Output the [x, y] coordinate of the center of the cell containing the given text.  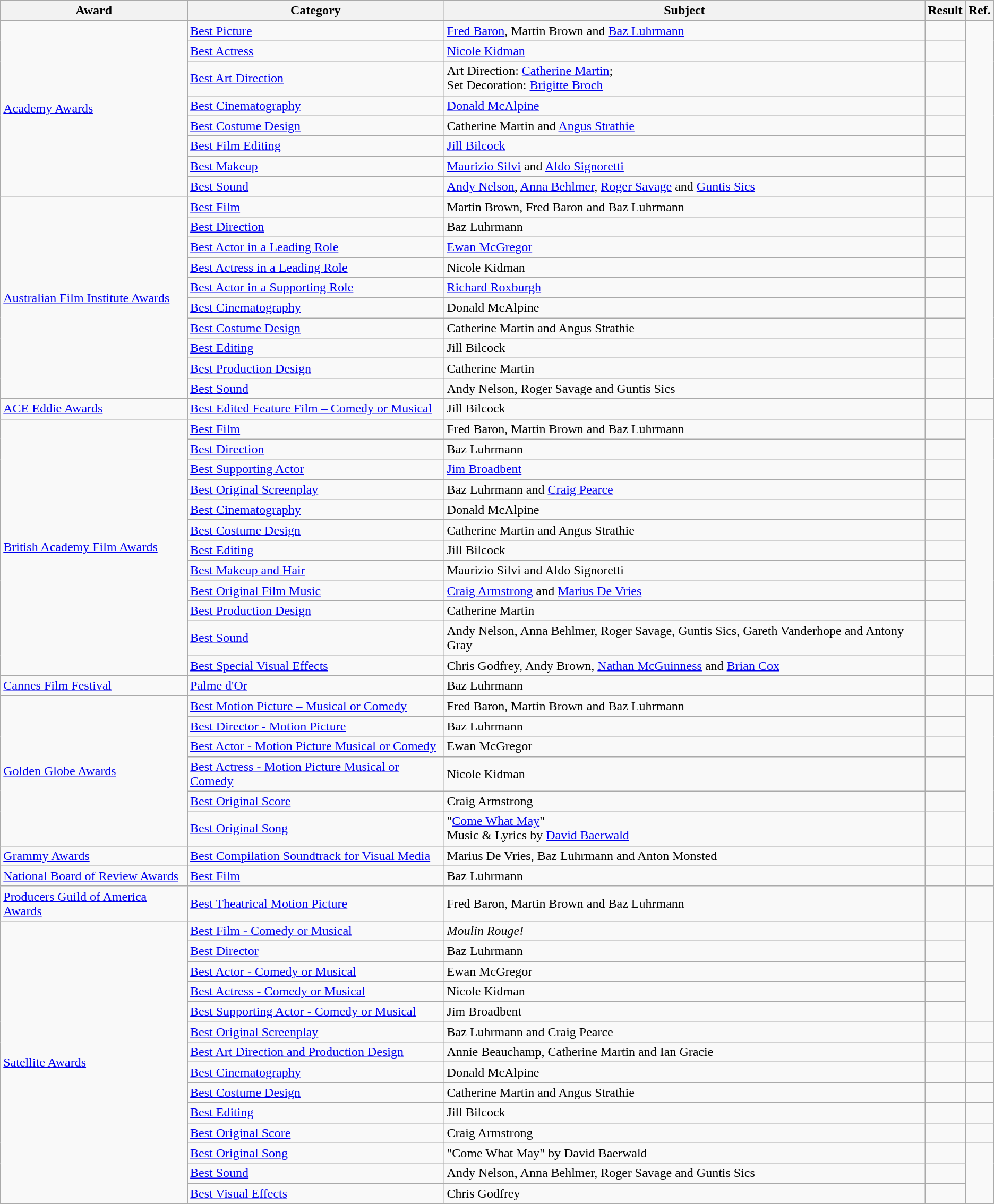
Annie Beauchamp, Catherine Martin and Ian Gracie [684, 1052]
Best Actress in a Leading Role [315, 267]
Best Picture [315, 31]
Best Art Direction and Production Design [315, 1052]
Producers Guild of America Awards [94, 904]
"Come What May" by David Baerwald [684, 1153]
Cannes Film Festival [94, 686]
ACE Eddie Awards [94, 409]
Marius De Vries, Baz Luhrmann and Anton Monsted [684, 856]
Best Actor - Motion Picture Musical or Comedy [315, 746]
Best Theatrical Motion Picture [315, 904]
Best Original Film Music [315, 591]
Best Compilation Soundtrack for Visual Media [315, 856]
Best Director [315, 951]
Best Makeup [315, 166]
Australian Film Institute Awards [94, 297]
Best Special Visual Effects [315, 666]
National Board of Review Awards [94, 876]
Best Art Direction [315, 79]
Best Film Editing [315, 146]
British Academy Film Awards [94, 547]
Golden Globe Awards [94, 771]
Richard Roxburgh [684, 288]
Best Film - Comedy or Musical [315, 931]
Best Makeup and Hair [315, 570]
Chris Godfrey, Andy Brown, Nathan McGuinness and Brian Cox [684, 666]
Andy Nelson, Roger Savage and Guntis Sics [684, 389]
Art Direction: Catherine Martin; Set Decoration: Brigitte Broch [684, 79]
Palme d'Or [315, 686]
Best Supporting Actor [315, 469]
Best Supporting Actor - Comedy or Musical [315, 1012]
Chris Godfrey [684, 1193]
Best Visual Effects [315, 1193]
Category [315, 11]
Best Actress - Motion Picture Musical or Comedy [315, 774]
Grammy Awards [94, 856]
Best Edited Feature Film – Comedy or Musical [315, 409]
Best Actor in a Supporting Role [315, 288]
Andy Nelson, Anna Behlmer, Roger Savage, Guntis Sics, Gareth Vanderhope and Antony Gray [684, 638]
Ref. [979, 11]
Craig Armstrong and Marius De Vries [684, 591]
Best Director - Motion Picture [315, 726]
Best Motion Picture – Musical or Comedy [315, 706]
Best Actor in a Leading Role [315, 247]
Best Actress - Comedy or Musical [315, 992]
Best Actor - Comedy or Musical [315, 971]
Award [94, 11]
Best Actress [315, 51]
Satellite Awards [94, 1062]
Martin Brown, Fred Baron and Baz Luhrmann [684, 207]
Result [945, 11]
Subject [684, 11]
Academy Awards [94, 109]
"Come What May"Music & Lyrics by David Baerwald [684, 828]
Moulin Rouge! [684, 931]
